Capture the cell that displays the provided text and extract its (x, y) central coordinate. 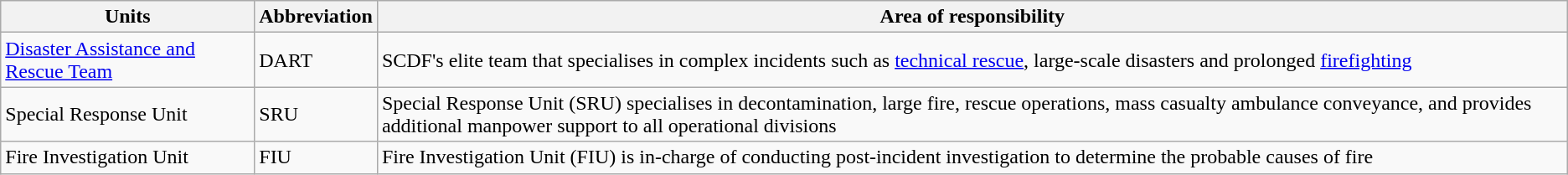
Units (127, 17)
FIU (317, 157)
Abbreviation (317, 17)
Fire Investigation Unit (127, 157)
SRU (317, 114)
Fire Investigation Unit (FIU) is in-charge of conducting post-incident investigation to determine the probable causes of fire (972, 157)
DART (317, 60)
SCDF's elite team that specialises in complex incidents such as technical rescue, large-scale disasters and prolonged firefighting (972, 60)
Disaster Assistance and Rescue Team (127, 60)
Area of responsibility (972, 17)
Special Response Unit (127, 114)
